Locate the cell with the specified text and output its [X, Y] center coordinate. 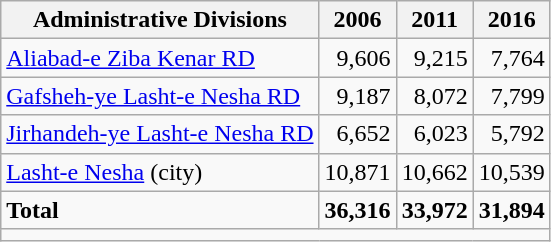
33,972 [434, 210]
10,662 [434, 172]
9,606 [358, 58]
2016 [512, 20]
Lasht-e Nesha (city) [160, 172]
Gafsheh-ye Lasht-e Nesha RD [160, 96]
Jirhandeh-ye Lasht-e Nesha RD [160, 134]
Administrative Divisions [160, 20]
7,764 [512, 58]
5,792 [512, 134]
6,023 [434, 134]
Aliabad-e Ziba Kenar RD [160, 58]
2006 [358, 20]
10,539 [512, 172]
9,215 [434, 58]
Total [160, 210]
7,799 [512, 96]
6,652 [358, 134]
10,871 [358, 172]
8,072 [434, 96]
9,187 [358, 96]
36,316 [358, 210]
2011 [434, 20]
31,894 [512, 210]
